For the text-containing cell, return its midpoint in [x, y] coordinate format. 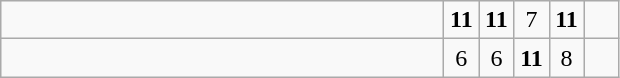
7 [532, 20]
8 [566, 58]
